Capture the cell that displays the provided text and extract its [x, y] central coordinate. 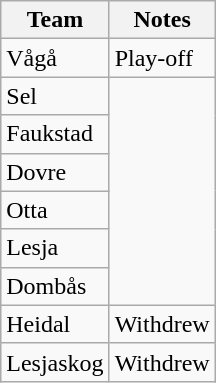
Otta [55, 210]
Faukstad [55, 134]
Heidal [55, 324]
Lesja [55, 248]
Dombås [55, 286]
Notes [162, 20]
Vågå [55, 58]
Lesjaskog [55, 362]
Team [55, 20]
Sel [55, 96]
Play-off [162, 58]
Dovre [55, 172]
